Locate the cell with the specified text and output its [X, Y] center coordinate. 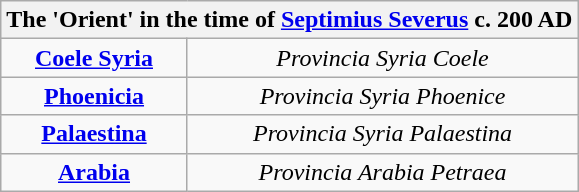
Provincia Arabia Petraea [382, 172]
Provincia Syria Coele [382, 58]
The 'Orient' in the time of Septimius Severus c. 200 AD [290, 20]
Provincia Syria Palaestina [382, 134]
Provincia Syria Phoenice [382, 96]
Arabia [94, 172]
Palaestina [94, 134]
Coele Syria [94, 58]
Phoenicia [94, 96]
